Output the [x, y] coordinate of the center of the cell containing the given text.  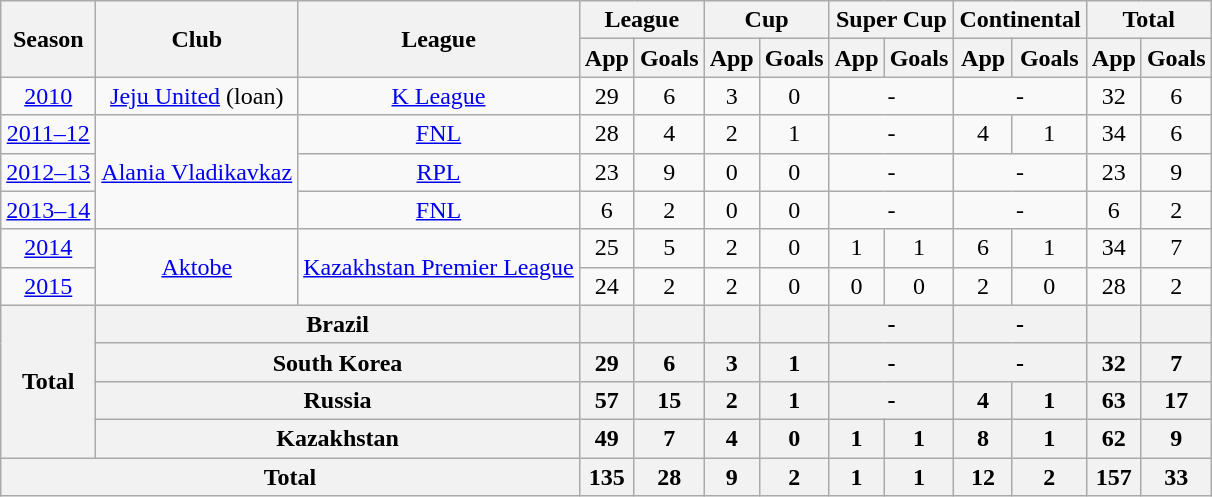
Super Cup [892, 20]
33 [1176, 477]
2012–13 [48, 172]
Kazakhstan Premier League [439, 267]
Brazil [338, 324]
K League [439, 96]
Russia [338, 400]
49 [606, 438]
2011–12 [48, 134]
Jeju United (loan) [197, 96]
RPL [439, 172]
2010 [48, 96]
Aktobe [197, 267]
Cup [766, 20]
12 [983, 477]
Alania Vladikavkaz [197, 172]
2015 [48, 286]
157 [1114, 477]
2014 [48, 248]
24 [606, 286]
62 [1114, 438]
17 [1176, 400]
135 [606, 477]
Continental [1020, 20]
15 [669, 400]
2013–14 [48, 210]
South Korea [338, 362]
25 [606, 248]
57 [606, 400]
Kazakhstan [338, 438]
Season [48, 39]
Club [197, 39]
8 [983, 438]
5 [669, 248]
63 [1114, 400]
